Identify which cell holds the provided text, then report its [X, Y] central coordinate. 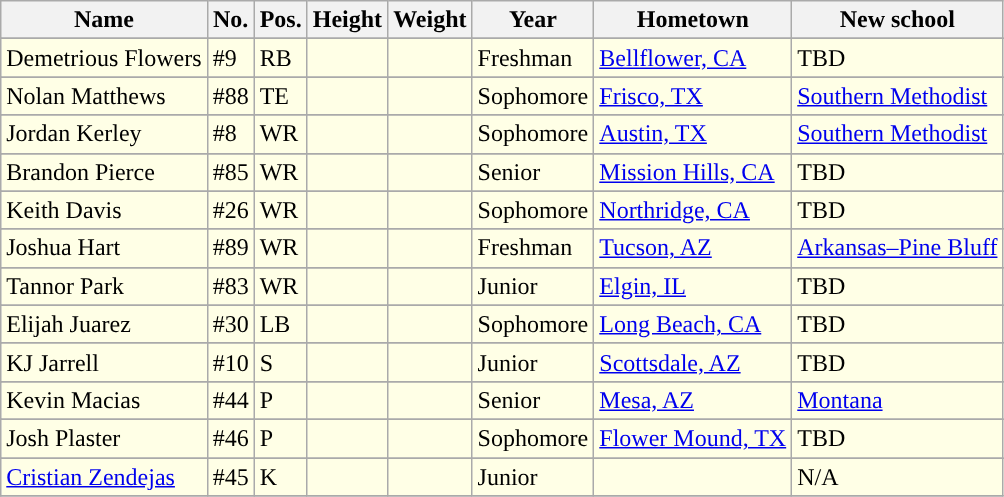
Name [104, 20]
No. [230, 20]
#30 [230, 324]
#88 [230, 96]
LB [280, 324]
Tucson, AZ [693, 248]
#83 [230, 286]
Josh Plaster [104, 438]
K [280, 477]
Northridge, CA [693, 210]
Mission Hills, CA [693, 172]
#8 [230, 134]
Jordan Kerley [104, 134]
New school [898, 20]
Mesa, AZ [693, 400]
Elijah Juarez [104, 324]
#45 [230, 477]
Scottsdale, AZ [693, 362]
Arkansas–Pine Bluff [898, 248]
Joshua Hart [104, 248]
Height [347, 20]
TE [280, 96]
#26 [230, 210]
Austin, TX [693, 134]
S [280, 362]
Cristian Zendejas [104, 477]
KJ Jarrell [104, 362]
Keith Davis [104, 210]
#46 [230, 438]
#85 [230, 172]
Bellflower, CA [693, 58]
Kevin Macias [104, 400]
Year [533, 20]
Hometown [693, 20]
#89 [230, 248]
Frisco, TX [693, 96]
#10 [230, 362]
Long Beach, CA [693, 324]
#44 [230, 400]
Tannor Park [104, 286]
Elgin, IL [693, 286]
Brandon Pierce [104, 172]
Demetrious Flowers [104, 58]
Flower Mound, TX [693, 438]
Weight [430, 20]
N/A [898, 477]
Montana [898, 400]
#9 [230, 58]
Pos. [280, 20]
Nolan Matthews [104, 96]
RB [280, 58]
